Return [X, Y] of the center of cell containing provided text 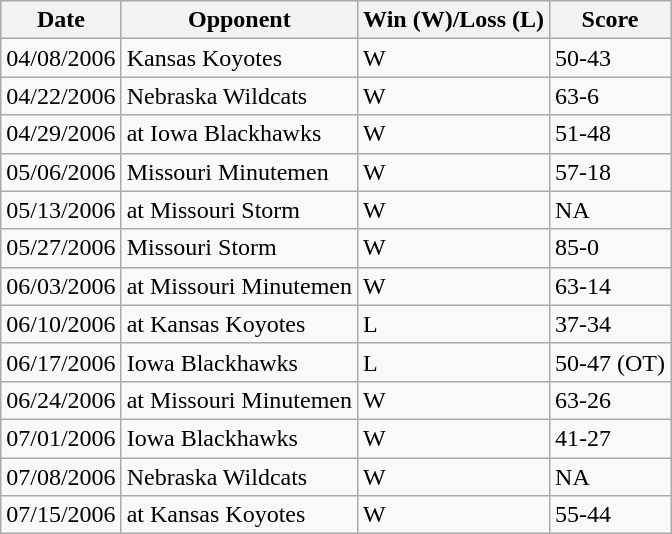
at Missouri Storm [239, 210]
Opponent [239, 20]
07/15/2006 [61, 515]
Win (W)/Loss (L) [454, 20]
07/08/2006 [61, 477]
06/03/2006 [61, 286]
06/24/2006 [61, 400]
Kansas Koyotes [239, 58]
06/17/2006 [61, 362]
85-0 [610, 248]
63-26 [610, 400]
55-44 [610, 515]
06/10/2006 [61, 324]
05/27/2006 [61, 248]
at Iowa Blackhawks [239, 134]
Missouri Storm [239, 248]
Date [61, 20]
05/13/2006 [61, 210]
50-47 (OT) [610, 362]
Missouri Minutemen [239, 172]
05/06/2006 [61, 172]
04/08/2006 [61, 58]
50-43 [610, 58]
04/22/2006 [61, 96]
04/29/2006 [61, 134]
Score [610, 20]
63-6 [610, 96]
37-34 [610, 324]
07/01/2006 [61, 438]
51-48 [610, 134]
41-27 [610, 438]
63-14 [610, 286]
57-18 [610, 172]
